Detect which cell encompasses the target text, then output its [x, y] center coordinate. 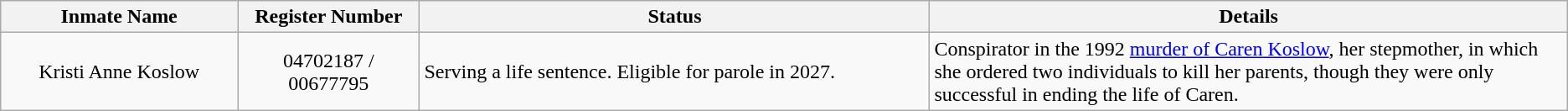
Kristi Anne Koslow [119, 71]
04702187 / 00677795 [328, 71]
Serving a life sentence. Eligible for parole in 2027. [675, 71]
Details [1248, 17]
Status [675, 17]
Inmate Name [119, 17]
Register Number [328, 17]
